Provide the (X, Y) coordinate of the cell's center where the given text is located.  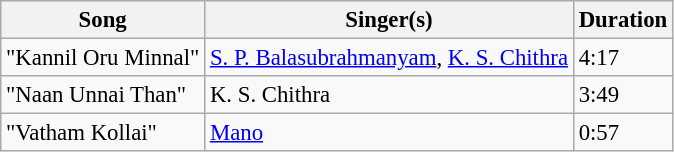
"Vatham Kollai" (103, 133)
Song (103, 20)
3:49 (622, 95)
"Naan Unnai Than" (103, 95)
"Kannil Oru Minnal" (103, 58)
4:17 (622, 58)
K. S. Chithra (390, 95)
Singer(s) (390, 20)
Mano (390, 133)
Duration (622, 20)
S. P. Balasubrahmanyam, K. S. Chithra (390, 58)
0:57 (622, 133)
